Provide the [x, y] coordinate of the cell's center where the given text is located.  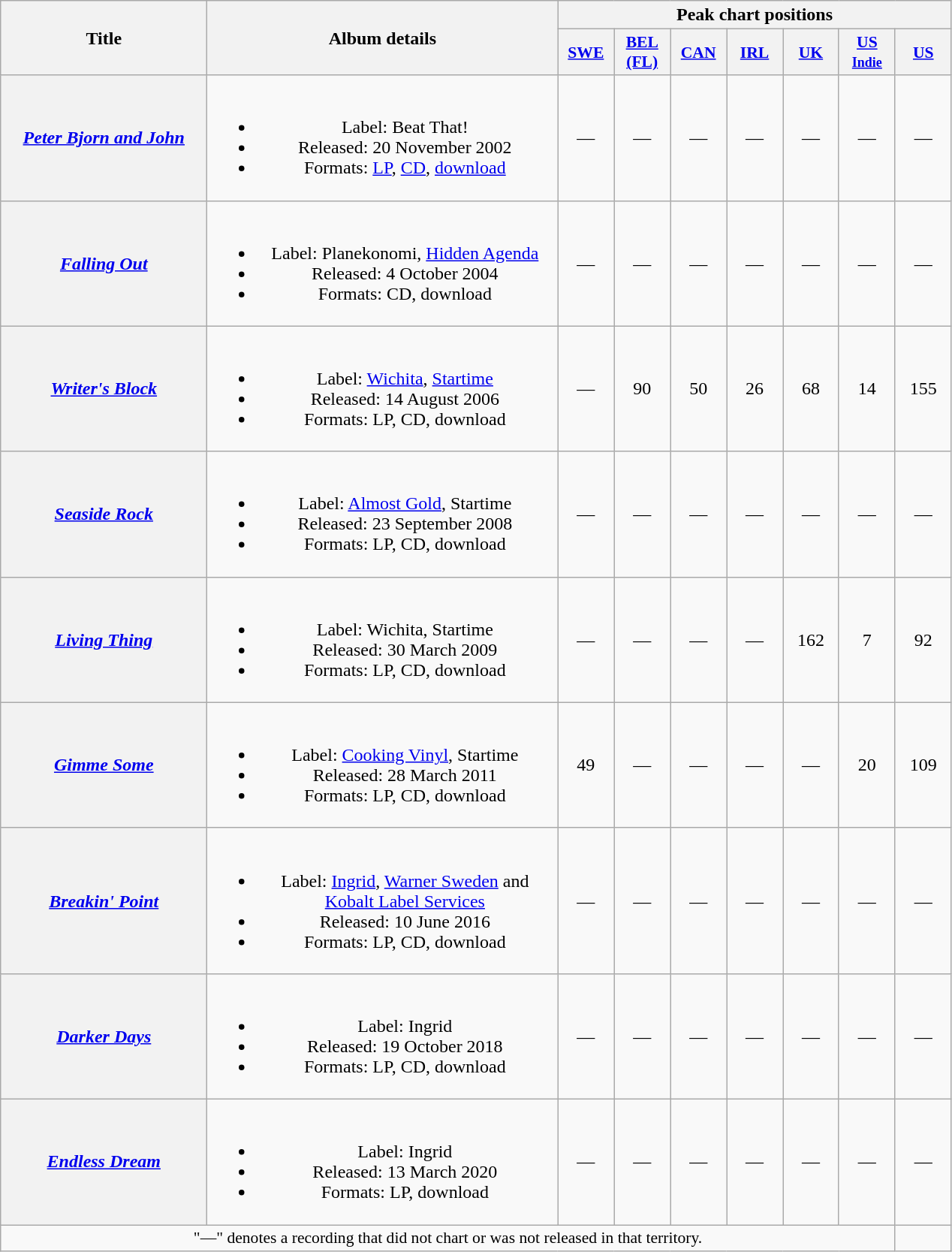
109 [923, 765]
26 [755, 389]
Label: Wichita, StartimeReleased: 30 March 2009Formats: LP, CD, download [383, 640]
Living Thing [104, 640]
Label: Almost Gold, StartimeReleased: 23 September 2008Formats: LP, CD, download [383, 514]
CAN [698, 53]
Gimme Some [104, 765]
SWE [586, 53]
Title [104, 38]
Darker Days [104, 1036]
50 [698, 389]
IRL [755, 53]
BEL(FL) [643, 53]
Endless Dream [104, 1161]
Album details [383, 38]
Falling Out [104, 263]
Writer's Block [104, 389]
20 [866, 765]
Label: Planekonomi, Hidden AgendaReleased: 4 October 2004Formats: CD, download [383, 263]
90 [643, 389]
US [923, 53]
Label: Wichita, StartimeReleased: 14 August 2006Formats: LP, CD, download [383, 389]
155 [923, 389]
Label: Beat That!Released: 20 November 2002Formats: LP, CD, download [383, 138]
Label: IngridReleased: 13 March 2020Formats: LP, download [383, 1161]
92 [923, 640]
Label: IngridReleased: 19 October 2018Formats: LP, CD, download [383, 1036]
Label: Ingrid, Warner Sweden and Kobalt Label ServicesReleased: 10 June 2016Formats: LP, CD, download [383, 901]
USIndie [866, 53]
162 [811, 640]
"—" denotes a recording that did not chart or was not released in that territory. [448, 1238]
49 [586, 765]
14 [866, 389]
7 [866, 640]
Breakin' Point [104, 901]
Label: Cooking Vinyl, StartimeReleased: 28 March 2011Formats: LP, CD, download [383, 765]
Peak chart positions [755, 15]
Seaside Rock [104, 514]
Peter Bjorn and John [104, 138]
68 [811, 389]
UK [811, 53]
